Determine the (x, y) coordinate at the center of the cell enclosing the given text.  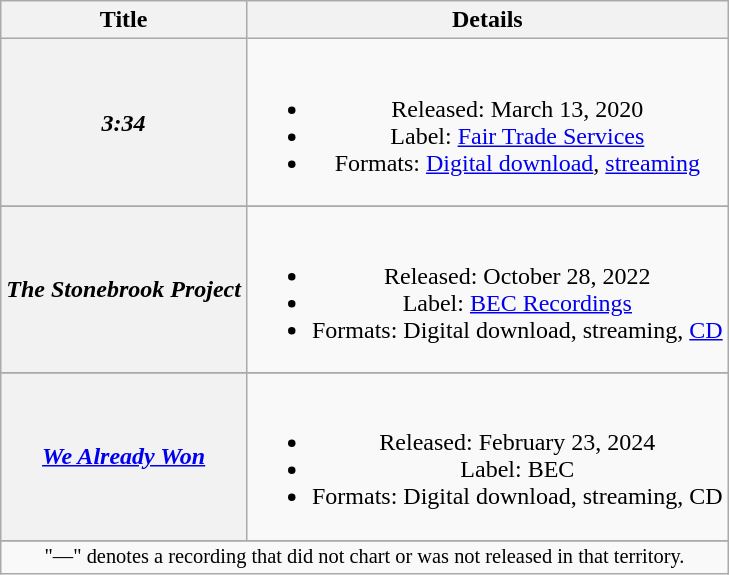
The Stonebrook Project (124, 290)
Details (487, 20)
Released: March 13, 2020Label: Fair Trade ServicesFormats: Digital download, streaming (487, 122)
3:34 (124, 122)
Released: October 28, 2022Label: BEC RecordingsFormats: Digital download, streaming, CD (487, 290)
Released: February 23, 2024Label: BECFormats: Digital download, streaming, CD (487, 456)
"—" denotes a recording that did not chart or was not released in that territory. (364, 557)
Title (124, 20)
We Already Won (124, 456)
